Return (X, Y) of the center of cell containing provided text 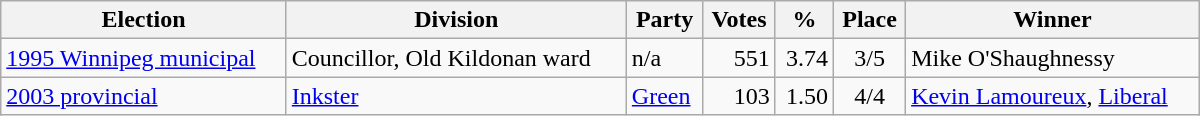
Winner (1053, 20)
Place (870, 20)
Mike O'Shaughnessy (1053, 58)
Division (456, 20)
n/a (664, 58)
1995 Winnipeg municipal (144, 58)
Party (664, 20)
Kevin Lamoureux, Liberal (1053, 96)
Inkster (456, 96)
2003 provincial (144, 96)
Votes (740, 20)
1.50 (804, 96)
Councillor, Old Kildonan ward (456, 58)
551 (740, 58)
Green (664, 96)
4/4 (870, 96)
Election (144, 20)
3.74 (804, 58)
103 (740, 96)
% (804, 20)
3/5 (870, 58)
